Scan for the cell matching the given text and deliver its (x, y) coordinate at center. 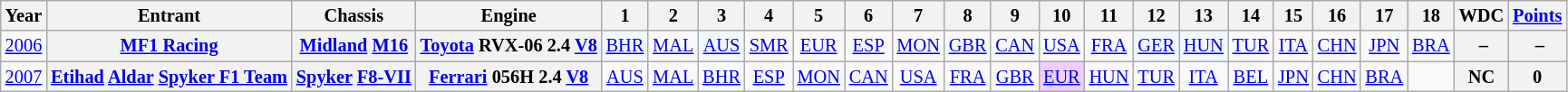
15 (1293, 15)
WDC (1482, 15)
13 (1204, 15)
Ferrari 056H 2.4 V8 (509, 77)
16 (1338, 15)
18 (1431, 15)
1 (625, 15)
17 (1384, 15)
GER (1156, 46)
12 (1156, 15)
Year (24, 15)
10 (1061, 15)
SMR (769, 46)
8 (968, 15)
Entrant (169, 15)
9 (1015, 15)
Etihad Aldar Spyker F1 Team (169, 77)
11 (1109, 15)
Toyota RVX-06 2.4 V8 (509, 46)
BEL (1251, 77)
14 (1251, 15)
Chassis (353, 15)
3 (721, 15)
MF1 Racing (169, 46)
6 (868, 15)
2 (673, 15)
2007 (24, 77)
Spyker F8-VII (353, 77)
NC (1482, 77)
2006 (24, 46)
4 (769, 15)
7 (919, 15)
Points (1537, 15)
0 (1537, 77)
5 (819, 15)
Midland M16 (353, 46)
Engine (509, 15)
